Extract the [x, y] coordinate from the center of the cell holding the provided text.  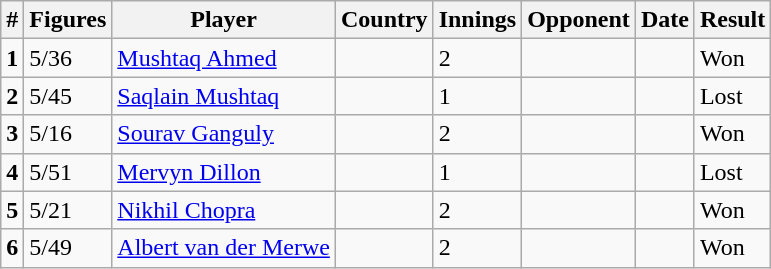
# [12, 20]
Mushtaq Ahmed [224, 58]
6 [12, 248]
Albert van der Merwe [224, 248]
5/16 [68, 134]
4 [12, 172]
Result [732, 20]
Sourav Ganguly [224, 134]
Date [664, 20]
5 [12, 210]
Country [384, 20]
Mervyn Dillon [224, 172]
Figures [68, 20]
Nikhil Chopra [224, 210]
Innings [477, 20]
Opponent [579, 20]
5/45 [68, 96]
Saqlain Mushtaq [224, 96]
5/21 [68, 210]
3 [12, 134]
5/36 [68, 58]
5/49 [68, 248]
5/51 [68, 172]
Player [224, 20]
